Provide the [x, y] coordinate of the cell's center where the given text is located.  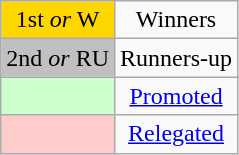
Winners [176, 20]
Relegated [176, 134]
Runners-up [176, 58]
Promoted [176, 96]
1st or W [58, 20]
2nd or RU [58, 58]
